Identify which cell holds the provided text, then report its [x, y] central coordinate. 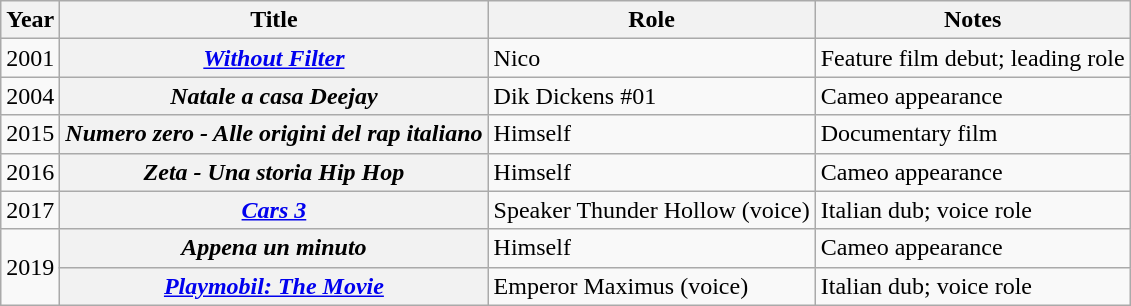
Nico [652, 58]
2017 [30, 210]
Speaker Thunder Hollow (voice) [652, 210]
Dik Dickens #01 [652, 96]
Cars 3 [274, 210]
Title [274, 20]
2004 [30, 96]
Without Filter [274, 58]
Numero zero - Alle origini del rap italiano [274, 134]
Zeta - Una storia Hip Hop [274, 172]
Feature film debut; leading role [972, 58]
Year [30, 20]
Documentary film [972, 134]
2016 [30, 172]
Notes [972, 20]
2001 [30, 58]
Playmobil: The Movie [274, 286]
Emperor Maximus (voice) [652, 286]
2015 [30, 134]
Appena un minuto [274, 248]
Natale a casa Deejay [274, 96]
Role [652, 20]
2019 [30, 267]
